Scan for the cell matching the given text and deliver its [X, Y] coordinate at center. 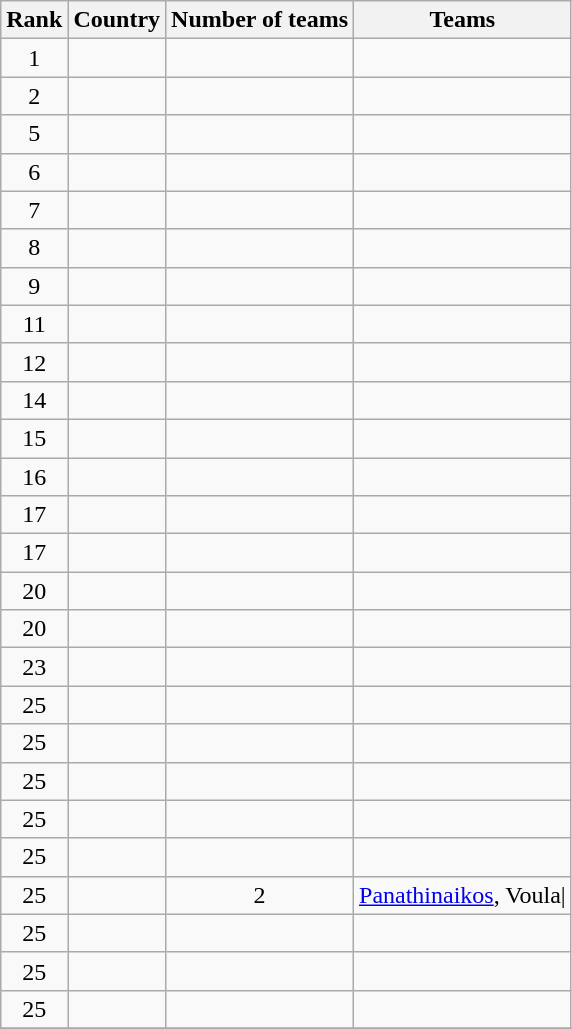
5 [34, 134]
6 [34, 172]
Teams [463, 20]
11 [34, 324]
1 [34, 58]
Panathinaikos, Voula| [463, 895]
Rank [34, 20]
14 [34, 400]
9 [34, 286]
12 [34, 362]
15 [34, 438]
Country [117, 20]
16 [34, 477]
8 [34, 248]
23 [34, 667]
Number of teams [260, 20]
7 [34, 210]
